Identify which cell holds the provided text, then report its [X, Y] central coordinate. 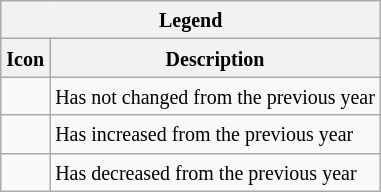
Legend [191, 20]
Icon [26, 58]
Description [216, 58]
Has decreased from the previous year [216, 172]
Has not changed from the previous year [216, 96]
Has increased from the previous year [216, 134]
